Provide the [X, Y] coordinate of the cell's center where the given text is located.  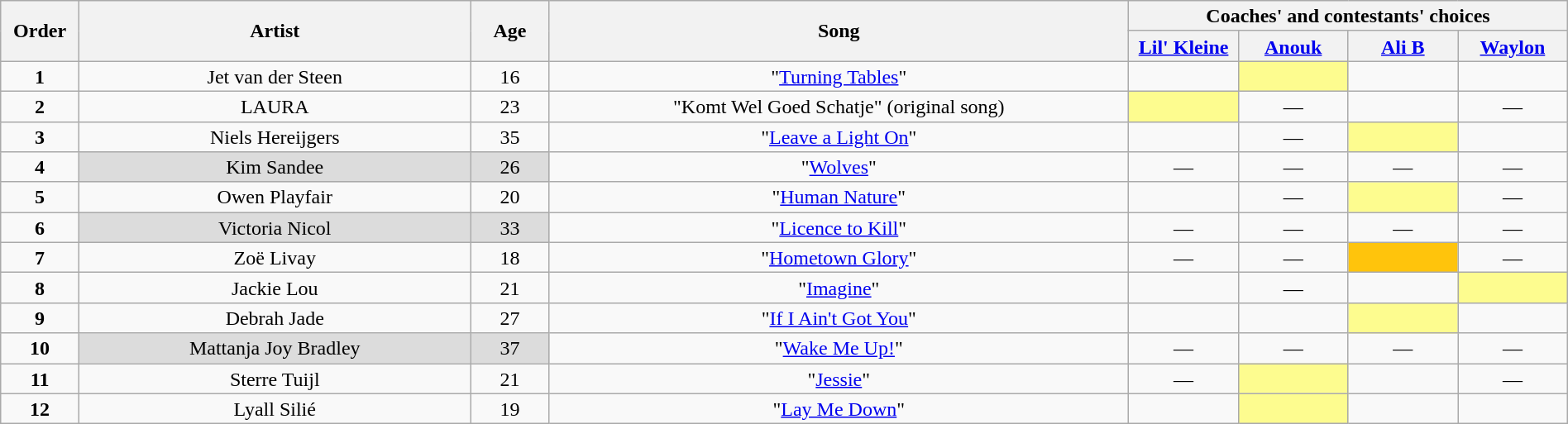
"Hometown Glory" [839, 258]
"Turning Tables" [839, 76]
"Licence to Kill" [839, 228]
11 [40, 379]
Coaches' and contestants' choices [1348, 17]
Sterre Tuijl [275, 379]
35 [509, 137]
Kim Sandee [275, 167]
10 [40, 349]
Lil' Kleine [1184, 46]
27 [509, 317]
9 [40, 317]
Age [509, 31]
Jackie Lou [275, 288]
Artist [275, 31]
Zoë Livay [275, 258]
7 [40, 258]
37 [509, 349]
6 [40, 228]
16 [509, 76]
"Imagine" [839, 288]
Anouk [1293, 46]
"If I Ain't Got You" [839, 317]
"Leave a Light On" [839, 137]
Niels Hereijgers [275, 137]
19 [509, 408]
LAURA [275, 106]
Owen Playfair [275, 197]
Waylon [1513, 46]
Lyall Silié [275, 408]
"Lay Me Down" [839, 408]
2 [40, 106]
Song [839, 31]
4 [40, 167]
33 [509, 228]
Victoria Nicol [275, 228]
8 [40, 288]
"Wake Me Up!" [839, 349]
23 [509, 106]
"Komt Wel Goed Schatje" (original song) [839, 106]
1 [40, 76]
26 [509, 167]
5 [40, 197]
"Jessie" [839, 379]
18 [509, 258]
Ali B [1403, 46]
"Wolves" [839, 167]
12 [40, 408]
20 [509, 197]
Jet van der Steen [275, 76]
Mattanja Joy Bradley [275, 349]
3 [40, 137]
Order [40, 31]
"Human Nature" [839, 197]
Debrah Jade [275, 317]
